From the cell containing the given text, extract its center point as (X, Y) coordinate. 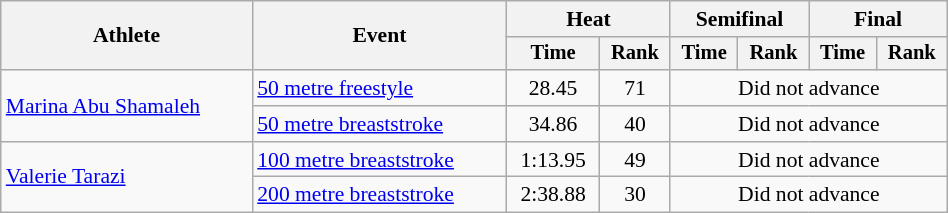
34.86 (554, 124)
50 metre breaststroke (379, 124)
49 (636, 160)
30 (636, 195)
200 metre breaststroke (379, 195)
Heat (589, 19)
50 metre freestyle (379, 88)
28.45 (554, 88)
Final (878, 19)
Valerie Tarazi (126, 178)
Semifinal (739, 19)
Event (379, 36)
Marina Abu Shamaleh (126, 106)
100 metre breaststroke (379, 160)
2:38.88 (554, 195)
40 (636, 124)
Athlete (126, 36)
71 (636, 88)
1:13.95 (554, 160)
